Locate the cell with the specified text and output its (X, Y) center coordinate. 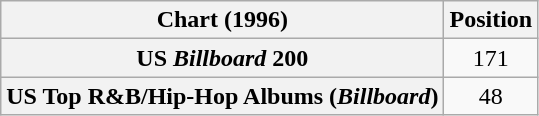
Position (491, 20)
48 (491, 96)
171 (491, 58)
US Top R&B/Hip-Hop Albums (Billboard) (222, 96)
US Billboard 200 (222, 58)
Chart (1996) (222, 20)
